Determine the (x, y) coordinate at the center of the cell enclosing the given text.  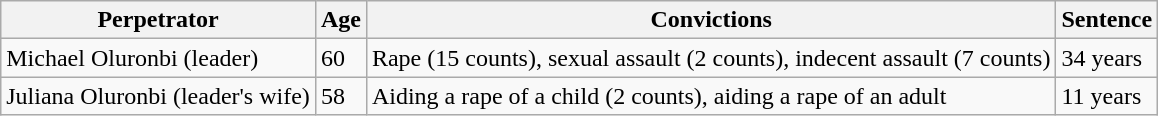
Michael Oluronbi (leader) (158, 58)
Convictions (711, 20)
Aiding a rape of a child (2 counts), aiding a rape of an adult (711, 96)
34 years (1107, 58)
Sentence (1107, 20)
58 (340, 96)
Juliana Oluronbi (leader's wife) (158, 96)
Rape (15 counts), sexual assault (2 counts), indecent assault (7 counts) (711, 58)
11 years (1107, 96)
Perpetrator (158, 20)
Age (340, 20)
60 (340, 58)
